Scan for the cell matching the given text and deliver its [x, y] coordinate at center. 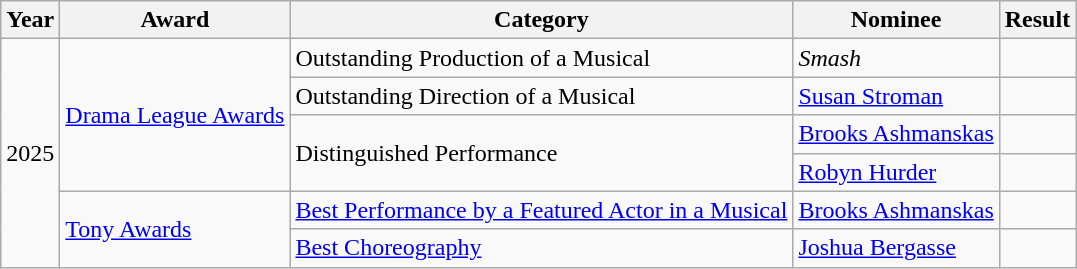
Distinguished Performance [542, 153]
2025 [30, 153]
Robyn Hurder [896, 172]
Susan Stroman [896, 96]
Category [542, 20]
Best Performance by a Featured Actor in a Musical [542, 210]
Year [30, 20]
Nominee [896, 20]
Drama League Awards [175, 115]
Joshua Bergasse [896, 248]
Outstanding Direction of a Musical [542, 96]
Award [175, 20]
Result [1037, 20]
Outstanding Production of a Musical [542, 58]
Tony Awards [175, 229]
Smash [896, 58]
Best Choreography [542, 248]
